Return [x, y] of the center of cell containing provided text 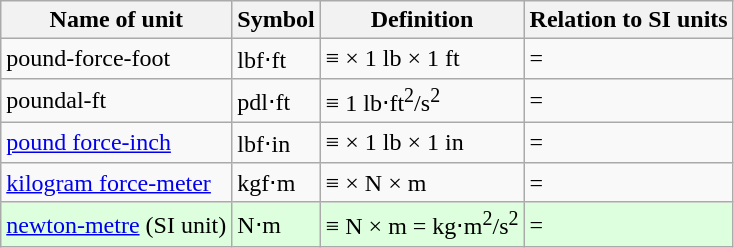
Definition [422, 20]
pound force-inch [116, 143]
lbf⋅in [276, 143]
poundal-ft [116, 100]
N⋅m [276, 224]
kgf⋅m [276, 182]
pound-force-foot [116, 59]
pdl⋅ft [276, 100]
≡ × 1 lb × 1 ft [422, 59]
kilogram force-meter [116, 182]
lbf⋅ft [276, 59]
Name of unit [116, 20]
≡ N × m = kg⋅m2/s2 [422, 224]
≡ 1 lb⋅ft2/s2 [422, 100]
≡ × N × m [422, 182]
≡ × 1 lb × 1 in [422, 143]
Symbol [276, 20]
newton-metre (SI unit) [116, 224]
Relation to SI units [628, 20]
